Determine the (X, Y) coordinate at the center of the cell enclosing the given text.  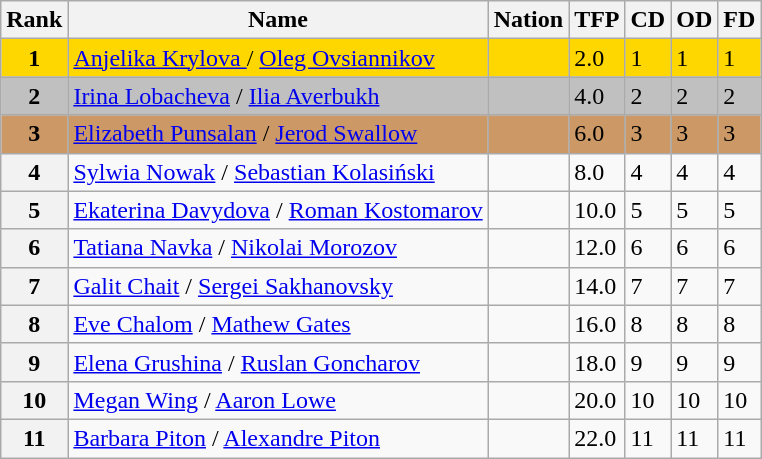
Anjelika Krylova / Oleg Ovsiannikov (278, 58)
Name (278, 20)
Eve Chalom / Mathew Gates (278, 324)
4.0 (597, 96)
18.0 (597, 362)
10.0 (597, 210)
Sylwia Nowak / Sebastian Kolasiński (278, 172)
Elizabeth Punsalan / Jerod Swallow (278, 134)
Megan Wing / Aaron Lowe (278, 400)
2.0 (597, 58)
22.0 (597, 438)
OD (694, 20)
Barbara Piton / Alexandre Piton (278, 438)
Nation (528, 20)
8.0 (597, 172)
CD (648, 20)
16.0 (597, 324)
Irina Lobacheva / Ilia Averbukh (278, 96)
20.0 (597, 400)
14.0 (597, 286)
6.0 (597, 134)
FD (740, 20)
Ekaterina Davydova / Roman Kostomarov (278, 210)
Elena Grushina / Ruslan Goncharov (278, 362)
12.0 (597, 248)
Galit Chait / Sergei Sakhanovsky (278, 286)
Rank (34, 20)
TFP (597, 20)
Tatiana Navka / Nikolai Morozov (278, 248)
